Locate the cell with the specified text and output its [X, Y] center coordinate. 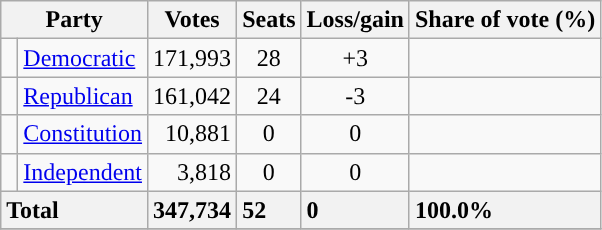
28 [269, 58]
Loss/gain [355, 20]
Seats [269, 20]
Constitution [83, 134]
52 [269, 210]
+3 [355, 58]
347,734 [192, 210]
3,818 [192, 172]
24 [269, 96]
Republican [83, 96]
161,042 [192, 96]
171,993 [192, 58]
Independent [83, 172]
10,881 [192, 134]
100.0% [504, 210]
Votes [192, 20]
Democratic [83, 58]
Party [74, 20]
Total [74, 210]
-3 [355, 96]
Share of vote (%) [504, 20]
